Extract the [x, y] coordinate from the center of the cell holding the provided text.  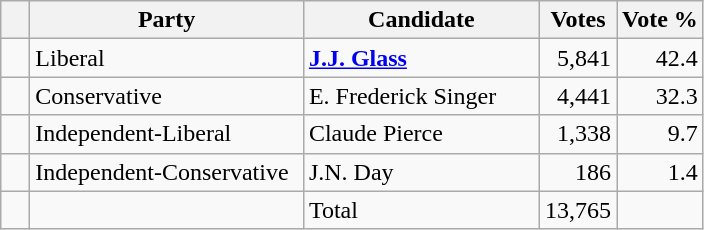
9.7 [660, 134]
Party [167, 20]
J.N. Day [421, 172]
Votes [578, 20]
Total [421, 210]
5,841 [578, 58]
186 [578, 172]
42.4 [660, 58]
E. Frederick Singer [421, 96]
Independent-Liberal [167, 134]
1,338 [578, 134]
J.J. Glass [421, 58]
13,765 [578, 210]
Claude Pierce [421, 134]
4,441 [578, 96]
Candidate [421, 20]
Conservative [167, 96]
1.4 [660, 172]
Independent-Conservative [167, 172]
32.3 [660, 96]
Vote % [660, 20]
Liberal [167, 58]
